For the text-containing cell, return its midpoint in (x, y) coordinate format. 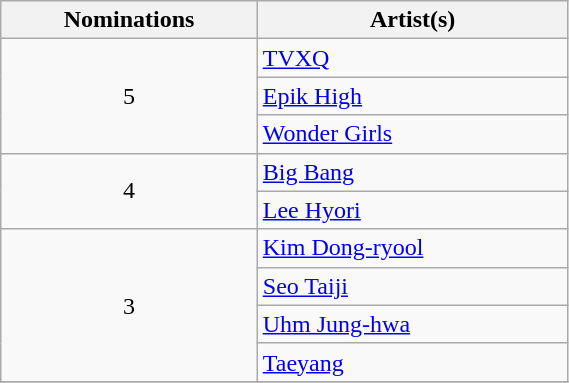
TVXQ (412, 58)
Lee Hyori (412, 210)
3 (129, 305)
Epik High (412, 96)
Artist(s) (412, 20)
5 (129, 96)
Seo Taiji (412, 286)
Big Bang (412, 172)
Taeyang (412, 362)
Wonder Girls (412, 134)
4 (129, 191)
Uhm Jung-hwa (412, 324)
Kim Dong-ryool (412, 248)
Nominations (129, 20)
